Pinpoint the cell where the given text exists, returning its [x, y] midpoint coordinate. 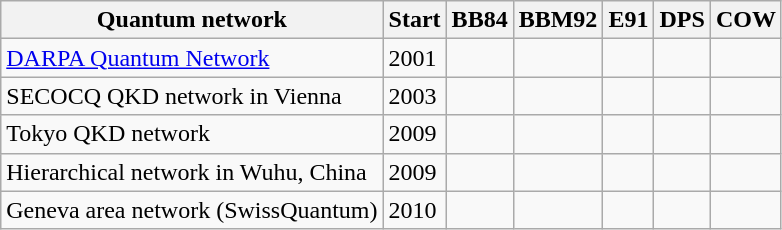
Tokyo QKD network [192, 134]
DARPA Quantum Network [192, 58]
E91 [628, 20]
Quantum network [192, 20]
Geneva area network (SwissQuantum) [192, 210]
Hierarchical network in Wuhu, China [192, 172]
2001 [414, 58]
2010 [414, 210]
SECOCQ QKD network in Vienna [192, 96]
COW [746, 20]
BB84 [480, 20]
Start [414, 20]
BBM92 [558, 20]
DPS [682, 20]
2003 [414, 96]
